Pinpoint the cell where the given text exists, returning its (x, y) midpoint coordinate. 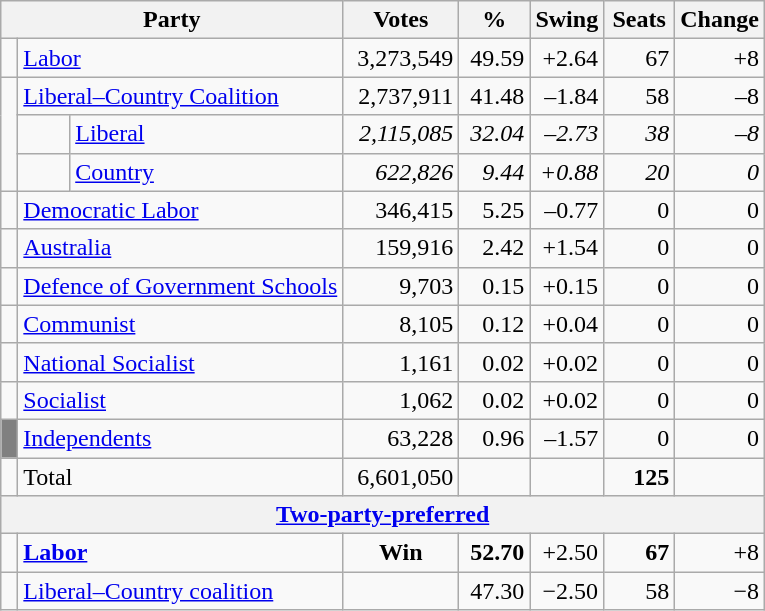
1,062 (401, 400)
−2.50 (567, 591)
6,601,050 (401, 477)
125 (640, 477)
+1.54 (567, 248)
8,105 (401, 324)
–1.57 (567, 438)
2.42 (494, 248)
Australia (180, 248)
9,703 (401, 286)
Win (401, 553)
Liberal–Country coalition (180, 591)
National Socialist (180, 362)
346,415 (401, 210)
+2.50 (567, 553)
Two-party-preferred (383, 515)
47.30 (494, 591)
Defence of Government Schools (180, 286)
0.15 (494, 286)
5.25 (494, 210)
% (494, 20)
3,273,549 (401, 58)
+0.88 (567, 172)
–1.84 (567, 96)
49.59 (494, 58)
20 (640, 172)
Total (180, 477)
+2.64 (567, 58)
Liberal (206, 134)
32.04 (494, 134)
Independents (180, 438)
41.48 (494, 96)
−8 (720, 591)
–2.73 (567, 134)
0.12 (494, 324)
+0.04 (567, 324)
0.96 (494, 438)
Communist (180, 324)
Socialist (180, 400)
52.70 (494, 553)
+0.15 (567, 286)
Swing (567, 20)
2,115,085 (401, 134)
–0.77 (567, 210)
159,916 (401, 248)
622,826 (401, 172)
Seats (640, 20)
2,737,911 (401, 96)
38 (640, 134)
Democratic Labor (180, 210)
Change (720, 20)
Liberal–Country Coalition (180, 96)
63,228 (401, 438)
1,161 (401, 362)
9.44 (494, 172)
Votes (401, 20)
Country (206, 172)
Party (172, 20)
